Detect which cell encompasses the target text, then output its (X, Y) center coordinate. 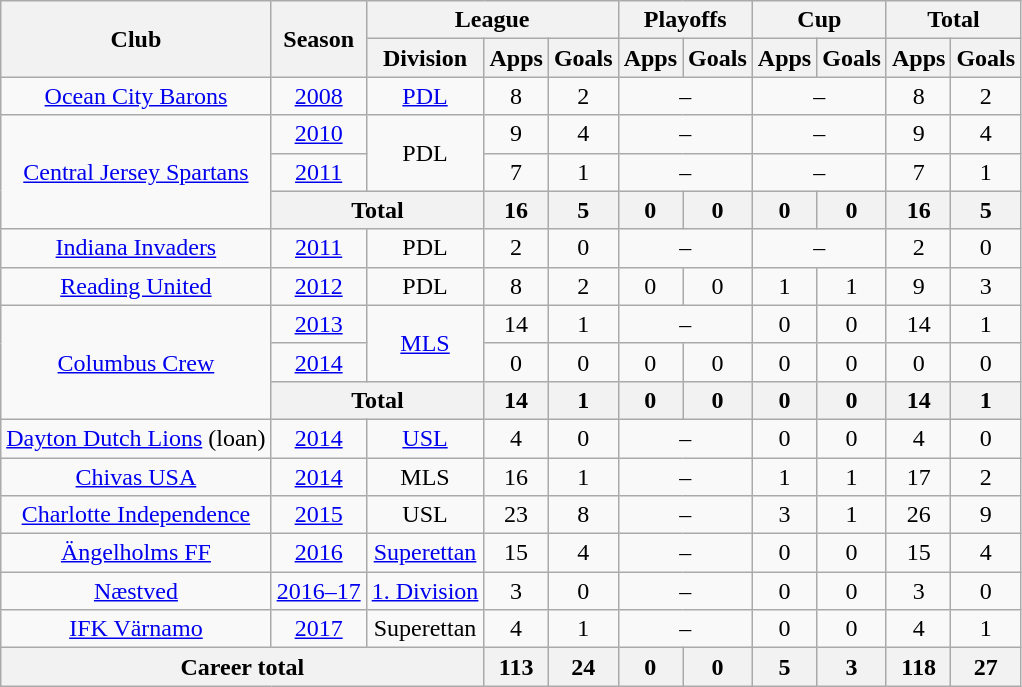
League (492, 20)
Ocean City Barons (136, 96)
Næstved (136, 591)
Reading United (136, 286)
2017 (318, 629)
2016 (318, 553)
Central Jersey Spartans (136, 172)
Cup (819, 20)
Columbus Crew (136, 362)
1. Division (425, 591)
113 (516, 667)
26 (918, 515)
Charlotte Independence (136, 515)
Playoffs (685, 20)
2016–17 (318, 591)
Season (318, 39)
Club (136, 39)
2013 (318, 324)
2012 (318, 286)
2015 (318, 515)
Chivas USA (136, 477)
118 (918, 667)
IFK Värnamo (136, 629)
Indiana Invaders (136, 248)
27 (986, 667)
Division (425, 58)
2010 (318, 134)
Career total (242, 667)
Dayton Dutch Lions (loan) (136, 438)
Ängelholms FF (136, 553)
2008 (318, 96)
24 (583, 667)
23 (516, 515)
17 (918, 477)
